Return the [x, y] coordinate for the center point of the cell that contains the specified text.  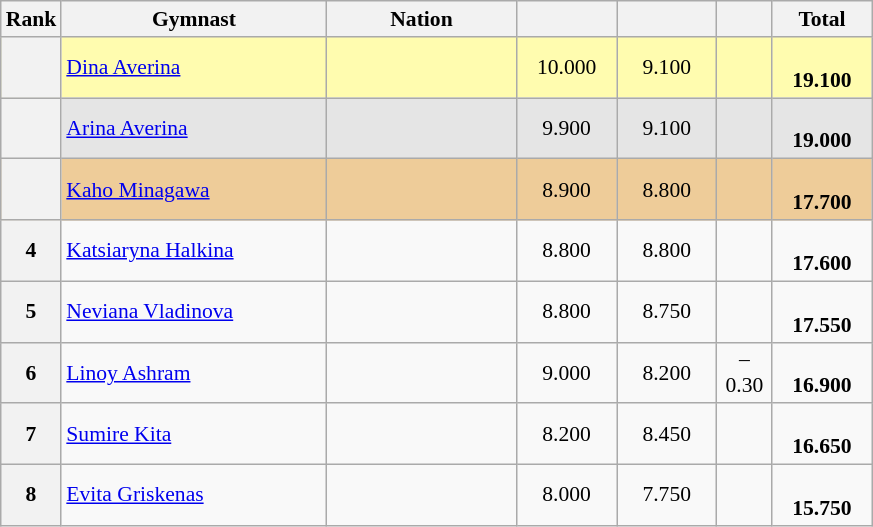
5 [32, 312]
19.100 [822, 68]
10.000 [567, 68]
Gymnast [194, 19]
19.000 [822, 128]
Evita Griskenas [194, 496]
9.900 [567, 128]
Sumire Kita [194, 434]
Linoy Ashram [194, 372]
6 [32, 372]
17.600 [822, 250]
Kaho Minagawa [194, 190]
17.700 [822, 190]
8.450 [667, 434]
4 [32, 250]
7 [32, 434]
15.750 [822, 496]
Katsiaryna Halkina [194, 250]
Neviana Vladinova [194, 312]
Nation [421, 19]
9.000 [567, 372]
8.000 [567, 496]
16.650 [822, 434]
Arina Averina [194, 128]
8.900 [567, 190]
8 [32, 496]
8.750 [667, 312]
Rank [32, 19]
7.750 [667, 496]
Dina Averina [194, 68]
Total [822, 19]
16.900 [822, 372]
17.550 [822, 312]
–0.30 [744, 372]
